Search for the cell housing the specified text and yield its [X, Y] center coordinate. 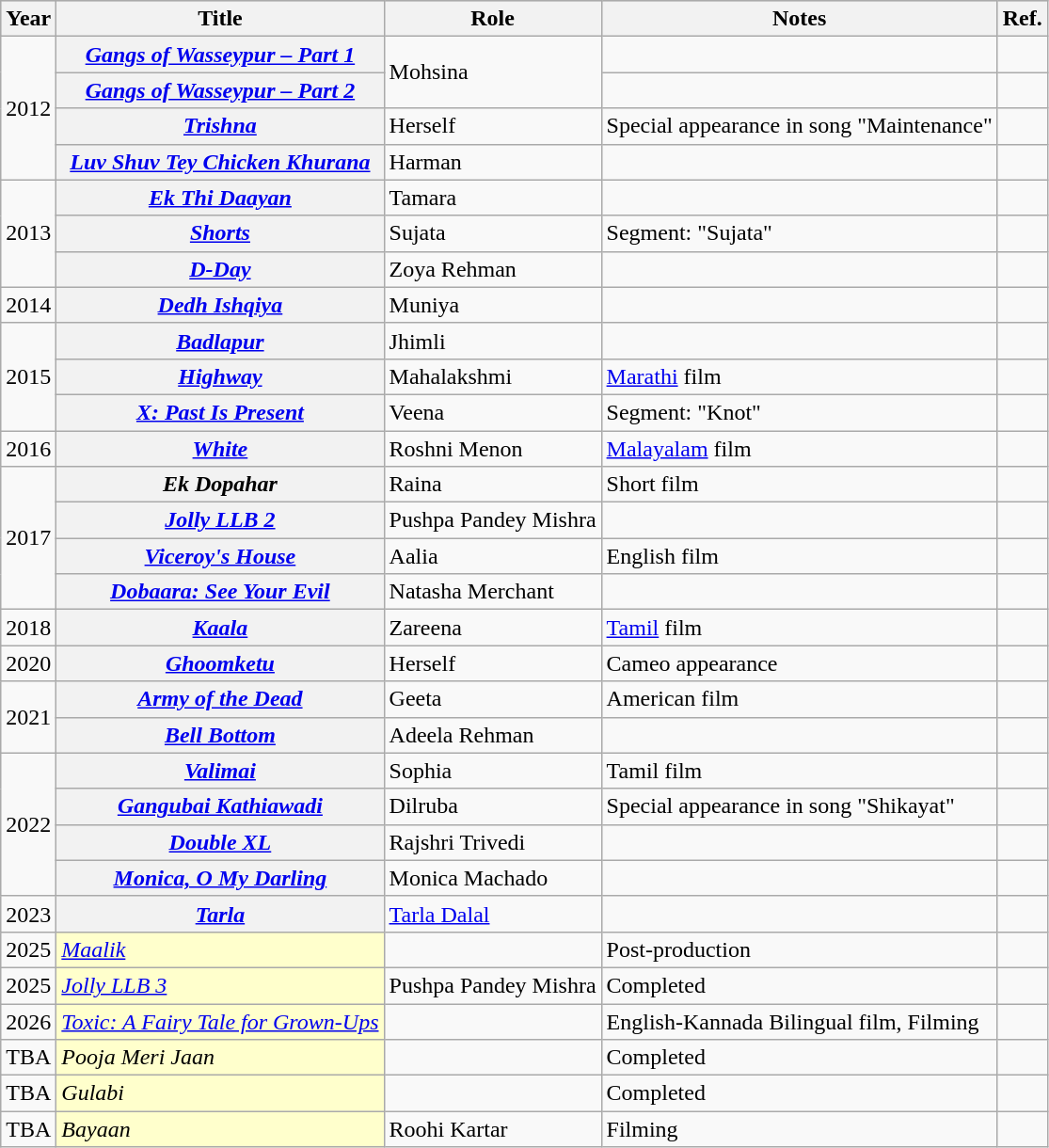
Natasha Merchant [493, 592]
Harman [493, 162]
Shorts [220, 233]
2022 [28, 824]
Roohi Kartar [493, 1129]
2023 [28, 914]
Veena [493, 412]
Post-production [800, 949]
Dobaara: See Your Evil [220, 592]
English-Kannada Bilingual film, Filming [800, 1021]
Army of the Dead [220, 699]
Segment: "Sujata" [800, 233]
Zareena [493, 628]
Ref. [1022, 19]
Gulabi [220, 1093]
Pooja Meri Jaan [220, 1058]
Gangs of Wasseypur – Part 2 [220, 90]
Tarla [220, 914]
Aalia [493, 556]
Jolly LLB 3 [220, 985]
2018 [28, 628]
Highway [220, 376]
Muniya [493, 305]
Badlapur [220, 341]
Sophia [493, 771]
Ghoomketu [220, 663]
Monica Machado [493, 878]
Cameo appearance [800, 663]
Role [493, 19]
Tarla Dalal [493, 914]
Dedh Ishqiya [220, 305]
Year [28, 19]
Gangs of Wasseypur – Part 1 [220, 55]
Trishna [220, 126]
Notes [800, 19]
D-Day [220, 269]
Sujata [493, 233]
Toxic: A Fairy Tale for Grown-Ups [220, 1021]
American film [800, 699]
Ek Thi Daayan [220, 198]
Bell Bottom [220, 735]
Maalik [220, 949]
Raina [493, 485]
Marathi film [800, 376]
Ek Dopahar [220, 485]
White [220, 449]
2013 [28, 233]
2012 [28, 108]
Segment: "Knot" [800, 412]
2021 [28, 717]
2020 [28, 663]
Double XL [220, 842]
Zoya Rehman [493, 269]
Monica, O My Darling [220, 878]
Gangubai Kathiawadi [220, 806]
Title [220, 19]
Geeta [493, 699]
2017 [28, 538]
Malayalam film [800, 449]
Short film [800, 485]
Rajshri Trivedi [493, 842]
Roshni Menon [493, 449]
Special appearance in song "Maintenance" [800, 126]
Special appearance in song "Shikayat" [800, 806]
Valimai [220, 771]
Mohsina [493, 72]
Jhimli [493, 341]
2015 [28, 376]
Viceroy's House [220, 556]
Adeela Rehman [493, 735]
Luv Shuv Tey Chicken Khurana [220, 162]
Jolly LLB 2 [220, 520]
Kaala [220, 628]
Tamara [493, 198]
English film [800, 556]
Bayaan [220, 1129]
X: Past Is Present [220, 412]
2014 [28, 305]
Filming [800, 1129]
Mahalakshmi [493, 376]
2016 [28, 449]
Dilruba [493, 806]
2026 [28, 1021]
